Identify which cell holds the provided text, then report its [X, Y] central coordinate. 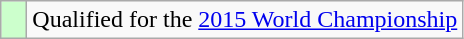
Qualified for the 2015 World Championship [245, 20]
